From the cell containing the given text, extract its center point as (X, Y) coordinate. 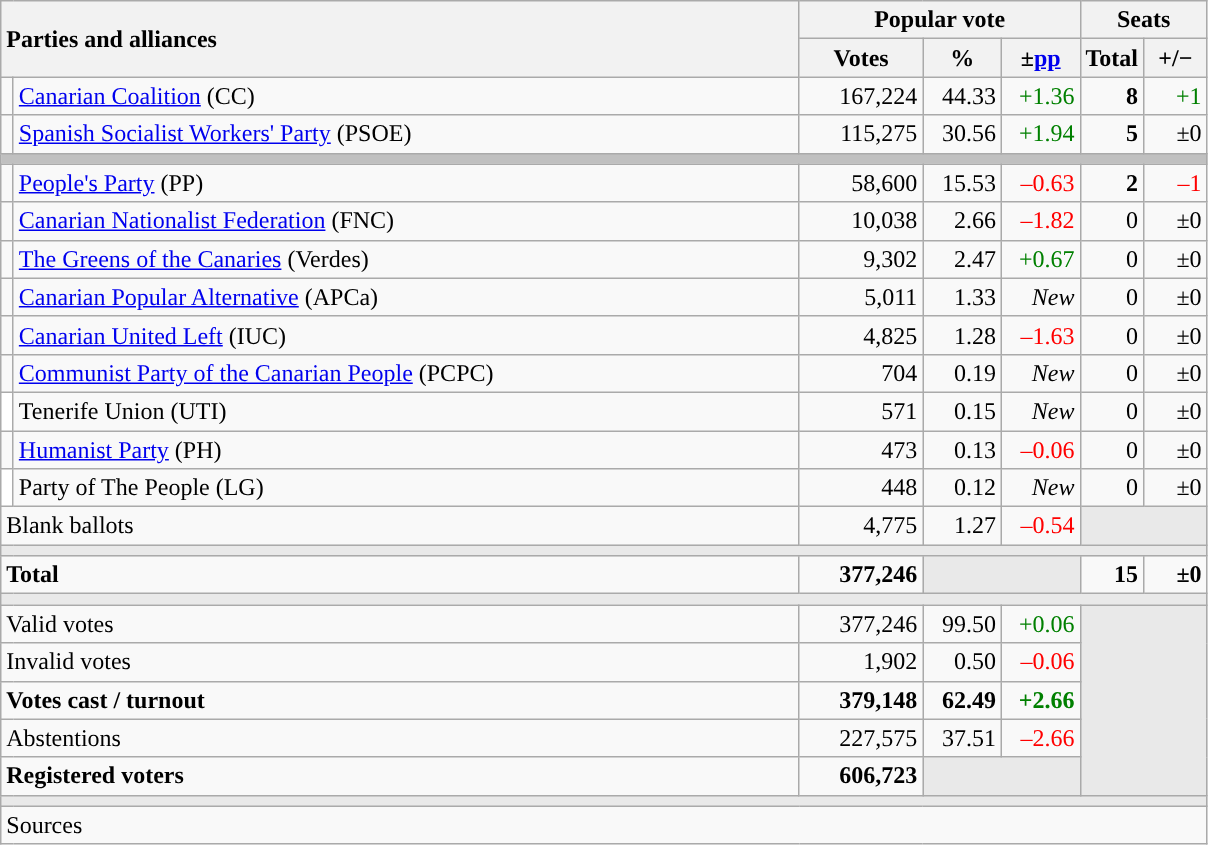
–1.82 (1040, 221)
Votes cast / turnout (400, 700)
10,038 (861, 221)
Popular vote (940, 20)
±pp (1040, 58)
15 (1112, 575)
Communist Party of the Canarian People (PCPC) (406, 373)
44.33 (962, 96)
0.13 (962, 449)
+2.66 (1040, 700)
606,723 (861, 776)
Tenerife Union (UTI) (406, 411)
Registered voters (400, 776)
2.47 (962, 259)
167,224 (861, 96)
30.56 (962, 134)
0.15 (962, 411)
–1 (1176, 183)
571 (861, 411)
The Greens of the Canaries (Verdes) (406, 259)
62.49 (962, 700)
0.12 (962, 488)
4,825 (861, 335)
115,275 (861, 134)
Canarian Coalition (CC) (406, 96)
Sources (604, 825)
448 (861, 488)
704 (861, 373)
1.28 (962, 335)
0.50 (962, 662)
–0.54 (1040, 526)
1.33 (962, 297)
+1.36 (1040, 96)
227,575 (861, 738)
+0.06 (1040, 624)
15.53 (962, 183)
99.50 (962, 624)
0.19 (962, 373)
People's Party (PP) (406, 183)
2 (1112, 183)
+0.67 (1040, 259)
Canarian Nationalist Federation (FNC) (406, 221)
+/− (1176, 58)
1,902 (861, 662)
Invalid votes (400, 662)
1.27 (962, 526)
Abstentions (400, 738)
4,775 (861, 526)
Canarian United Left (IUC) (406, 335)
8 (1112, 96)
% (962, 58)
Party of The People (LG) (406, 488)
2.66 (962, 221)
379,148 (861, 700)
–1.63 (1040, 335)
+1 (1176, 96)
58,600 (861, 183)
Humanist Party (PH) (406, 449)
Seats (1144, 20)
473 (861, 449)
5,011 (861, 297)
Blank ballots (400, 526)
–2.66 (1040, 738)
9,302 (861, 259)
5 (1112, 134)
Votes (861, 58)
Spanish Socialist Workers' Party (PSOE) (406, 134)
Parties and alliances (400, 39)
–0.63 (1040, 183)
Valid votes (400, 624)
37.51 (962, 738)
Canarian Popular Alternative (APCa) (406, 297)
+1.94 (1040, 134)
